For the text-containing cell, return its midpoint in [x, y] coordinate format. 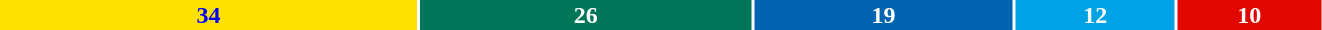
26 [586, 15]
10 [1249, 15]
34 [208, 15]
12 [1095, 15]
19 [884, 15]
